Detect which cell encompasses the target text, then output its (x, y) center coordinate. 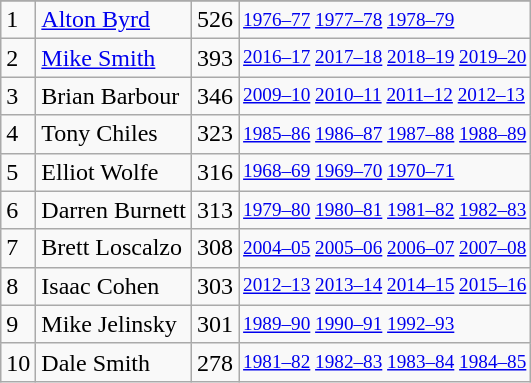
Alton Byrd (114, 20)
1989–90 1990–91 1992–93 (385, 324)
308 (214, 248)
Darren Burnett (114, 210)
Brian Barbour (114, 96)
2016–17 2017–18 2018–19 2019–20 (385, 58)
313 (214, 210)
8 (18, 286)
316 (214, 172)
278 (214, 362)
9 (18, 324)
301 (214, 324)
Elliot Wolfe (114, 172)
1968–69 1969–70 1970–71 (385, 172)
Brett Loscalzo (114, 248)
6 (18, 210)
Tony Chiles (114, 134)
10 (18, 362)
393 (214, 58)
2009–10 2010–11 2011–12 2012–13 (385, 96)
Mike Smith (114, 58)
3 (18, 96)
303 (214, 286)
Dale Smith (114, 362)
4 (18, 134)
323 (214, 134)
1981–82 1982–83 1983–84 1984–85 (385, 362)
1 (18, 20)
1979–80 1980–81 1981–82 1982–83 (385, 210)
2012–13 2013–14 2014–15 2015–16 (385, 286)
7 (18, 248)
5 (18, 172)
1985–86 1986–87 1987–88 1988–89 (385, 134)
1976–77 1977–78 1978–79 (385, 20)
2 (18, 58)
Mike Jelinsky (114, 324)
526 (214, 20)
346 (214, 96)
2004–05 2005–06 2006–07 2007–08 (385, 248)
Isaac Cohen (114, 286)
